Extract the [X, Y] coordinate from the center of the cell holding the provided text.  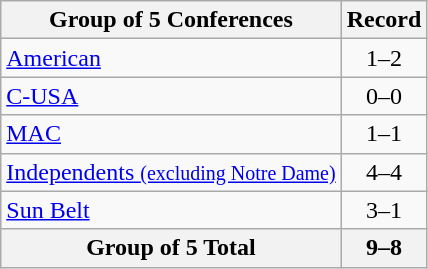
1–1 [384, 134]
MAC [171, 134]
Independents (excluding Notre Dame) [171, 172]
1–2 [384, 58]
Record [384, 20]
American [171, 58]
Sun Belt [171, 210]
Group of 5 Total [171, 248]
0–0 [384, 96]
4–4 [384, 172]
Group of 5 Conferences [171, 20]
3–1 [384, 210]
C-USA [171, 96]
9–8 [384, 248]
